Capture the cell that displays the provided text and extract its [X, Y] central coordinate. 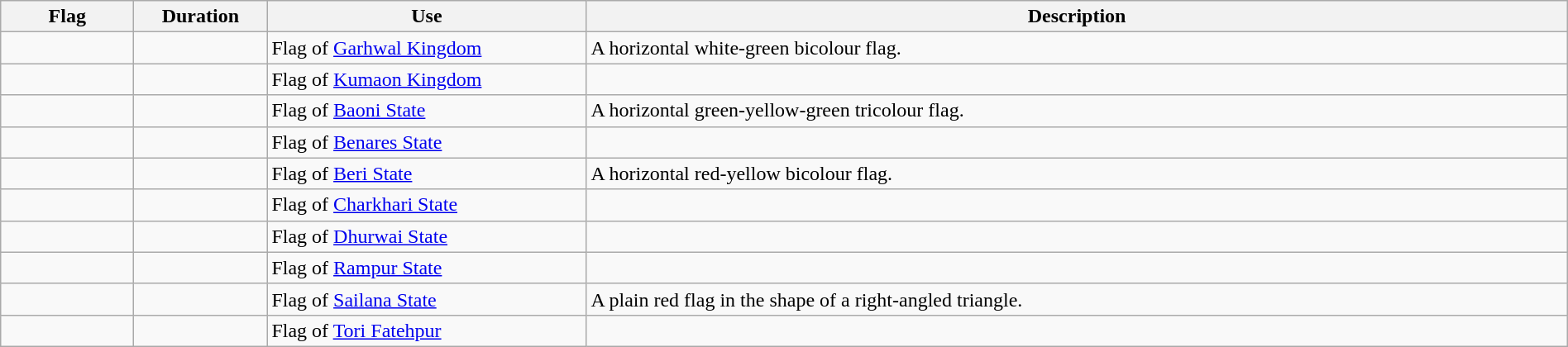
Flag of Sailana State [427, 299]
Flag of Kumaon Kingdom [427, 79]
Flag of Tori Fatehpur [427, 330]
Flag of Baoni State [427, 111]
A horizontal green-yellow-green tricolour flag. [1077, 111]
Flag of Benares State [427, 142]
Flag of Garhwal Kingdom [427, 48]
A plain red flag in the shape of a right-angled triangle. [1077, 299]
Flag of Rampur State [427, 268]
Duration [200, 17]
Flag of Beri State [427, 173]
Description [1077, 17]
A horizontal red-yellow bicolour flag. [1077, 173]
Flag of Dhurwai State [427, 236]
Flag [68, 17]
Use [427, 17]
Flag of Charkhari State [427, 205]
A horizontal white-green bicolour flag. [1077, 48]
